For the text-containing cell, return its midpoint in (x, y) coordinate format. 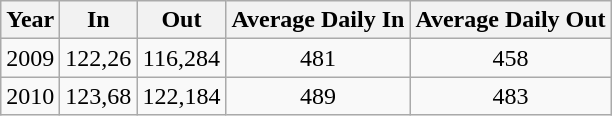
122,26 (98, 58)
489 (318, 96)
Average Daily In (318, 20)
In (98, 20)
Year (30, 20)
Out (182, 20)
483 (510, 96)
458 (510, 58)
122,184 (182, 96)
2009 (30, 58)
123,68 (98, 96)
2010 (30, 96)
481 (318, 58)
Average Daily Out (510, 20)
116,284 (182, 58)
